Return [X, Y] of the center of cell containing provided text 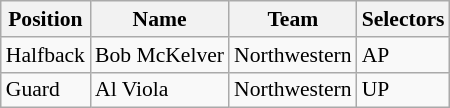
AP [404, 55]
Selectors [404, 19]
Al Viola [160, 90]
Guard [46, 90]
Position [46, 19]
Team [293, 19]
UP [404, 90]
Halfback [46, 55]
Bob McKelver [160, 55]
Name [160, 19]
